Find where the given text appears and provide that cell's center as [x, y] coordinate. 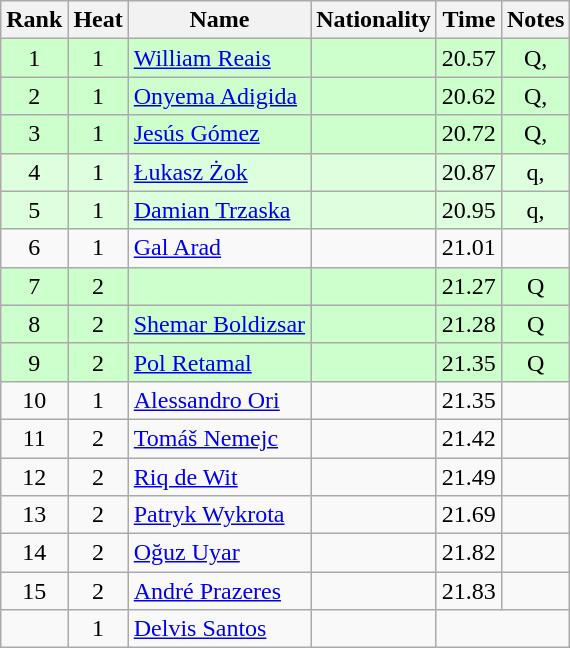
21.27 [468, 286]
Riq de Wit [219, 477]
Patryk Wykrota [219, 515]
20.87 [468, 172]
20.62 [468, 96]
21.49 [468, 477]
Damian Trzaska [219, 210]
Rank [34, 20]
20.72 [468, 134]
13 [34, 515]
12 [34, 477]
21.01 [468, 248]
4 [34, 172]
20.95 [468, 210]
5 [34, 210]
Name [219, 20]
7 [34, 286]
21.83 [468, 591]
Oğuz Uyar [219, 553]
Gal Arad [219, 248]
Notes [535, 20]
Delvis Santos [219, 629]
21.82 [468, 553]
Time [468, 20]
21.69 [468, 515]
9 [34, 362]
Łukasz Żok [219, 172]
Onyema Adigida [219, 96]
Tomáš Nemejc [219, 438]
11 [34, 438]
Jesús Gómez [219, 134]
8 [34, 324]
3 [34, 134]
Pol Retamal [219, 362]
14 [34, 553]
20.57 [468, 58]
10 [34, 400]
6 [34, 248]
William Reais [219, 58]
Shemar Boldizsar [219, 324]
Heat [98, 20]
Alessandro Ori [219, 400]
21.42 [468, 438]
15 [34, 591]
André Prazeres [219, 591]
21.28 [468, 324]
Nationality [374, 20]
